Provide the [x, y] coordinate of the cell's center where the given text is located.  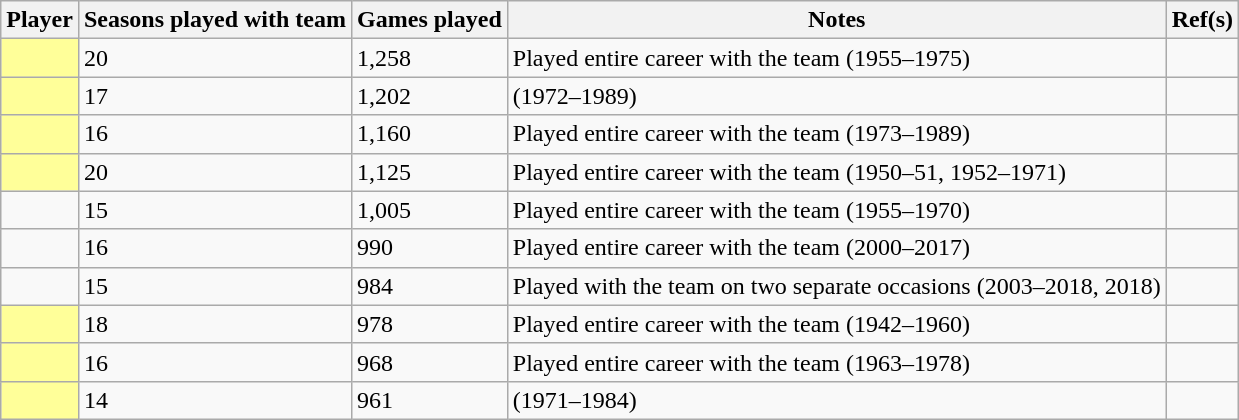
Played entire career with the team (1942–1960) [836, 324]
1,125 [430, 172]
Notes [836, 20]
Played entire career with the team (1950–51, 1952–1971) [836, 172]
1,202 [430, 96]
Ref(s) [1202, 20]
Played entire career with the team (1955–1970) [836, 210]
Player [40, 20]
14 [214, 400]
Seasons played with team [214, 20]
990 [430, 248]
968 [430, 362]
1,005 [430, 210]
Played entire career with the team (1963–1978) [836, 362]
984 [430, 286]
(1972–1989) [836, 96]
Games played [430, 20]
Played entire career with the team (1973–1989) [836, 134]
18 [214, 324]
1,160 [430, 134]
1,258 [430, 58]
Played entire career with the team (1955–1975) [836, 58]
17 [214, 96]
961 [430, 400]
978 [430, 324]
Played entire career with the team (2000–2017) [836, 248]
Played with the team on two separate occasions (2003–2018, 2018) [836, 286]
(1971–1984) [836, 400]
